Search for the cell housing the specified text and yield its [x, y] center coordinate. 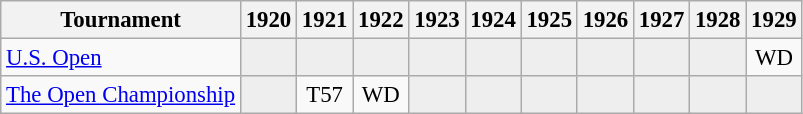
1927 [661, 20]
1925 [549, 20]
1928 [718, 20]
U.S. Open [121, 58]
1926 [605, 20]
1929 [774, 20]
1921 [325, 20]
1924 [493, 20]
The Open Championship [121, 95]
T57 [325, 95]
Tournament [121, 20]
1923 [437, 20]
1922 [381, 20]
1920 [268, 20]
